Output the (x, y) coordinate of the center of the cell containing the given text.  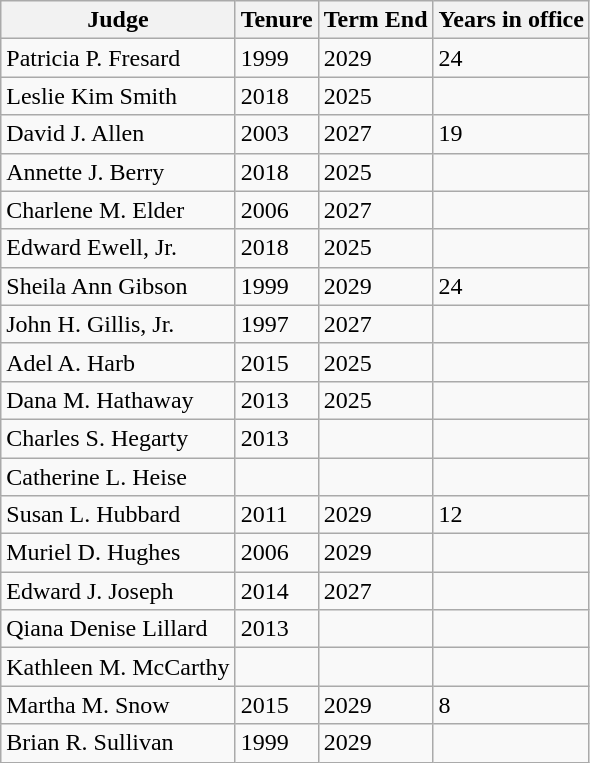
Catherine L. Heise (118, 477)
Susan L. Hubbard (118, 515)
Years in office (511, 20)
Brian R. Sullivan (118, 743)
2003 (276, 134)
1997 (276, 324)
Kathleen M. McCarthy (118, 667)
Edward J. Joseph (118, 591)
Sheila Ann Gibson (118, 286)
Judge (118, 20)
8 (511, 705)
David J. Allen (118, 134)
Adel A. Harb (118, 362)
Qiana Denise Lillard (118, 629)
2011 (276, 515)
Term End (376, 20)
Annette J. Berry (118, 172)
Edward Ewell, Jr. (118, 248)
19 (511, 134)
Charles S. Hegarty (118, 438)
12 (511, 515)
Tenure (276, 20)
Martha M. Snow (118, 705)
Patricia P. Fresard (118, 58)
2014 (276, 591)
Muriel D. Hughes (118, 553)
Dana M. Hathaway (118, 400)
Leslie Kim Smith (118, 96)
Charlene M. Elder (118, 210)
John H. Gillis, Jr. (118, 324)
